Return the (x, y) coordinate for the center point of the cell that contains the specified text.  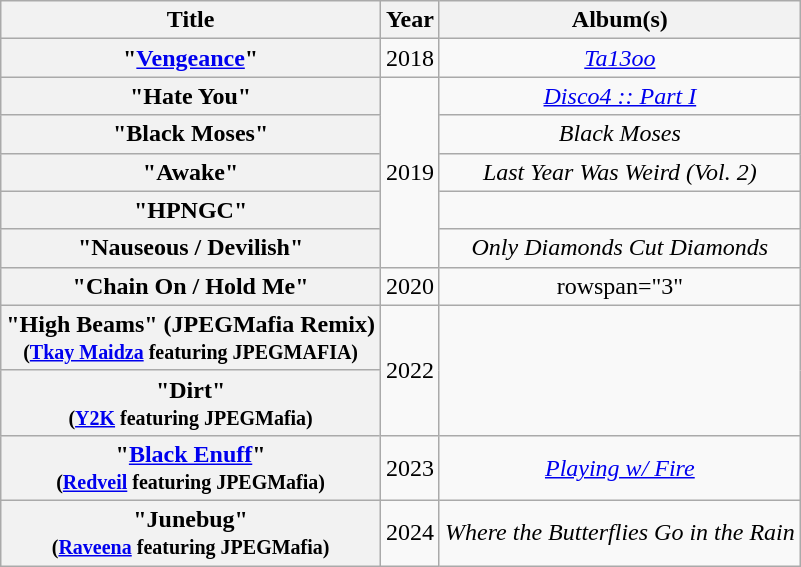
"High Beams" (JPEGMafia Remix)(Tkay Maidza featuring JPEGMAFIA) (191, 338)
2018 (410, 58)
"Vengeance" (191, 58)
rowspan="3" (620, 286)
"Dirt"(Y2K featuring JPEGMafia) (191, 402)
Ta13oo (620, 58)
"Junebug"(Raveena featuring JPEGMafia) (191, 532)
2020 (410, 286)
Black Moses (620, 134)
"Black Enuff"(Redveil featuring JPEGMafia) (191, 468)
"Black Moses" (191, 134)
2019 (410, 172)
2024 (410, 532)
"Chain On / Hold Me" (191, 286)
Last Year Was Weird (Vol. 2) (620, 172)
Album(s) (620, 20)
Where the Butterflies Go in the Rain (620, 532)
Playing w/ Fire (620, 468)
"HPNGC" (191, 210)
Disco4 :: Part I (620, 96)
"Awake" (191, 172)
Title (191, 20)
Only Diamonds Cut Diamonds (620, 248)
2022 (410, 370)
Year (410, 20)
"Nauseous / Devilish" (191, 248)
"Hate You" (191, 96)
2023 (410, 468)
